Pinpoint the cell where the given text exists, returning its [x, y] midpoint coordinate. 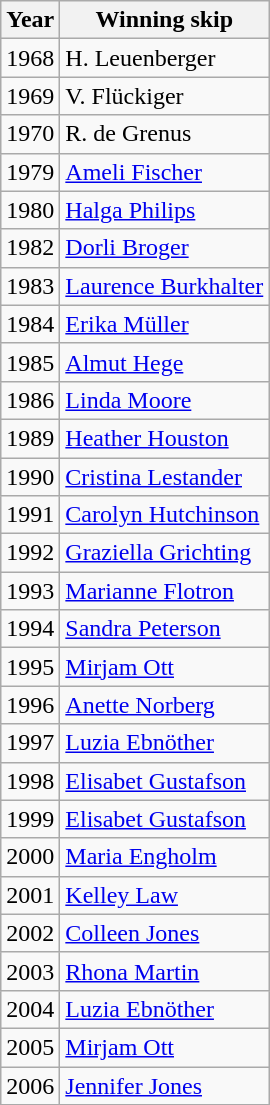
Rhona Martin [164, 971]
1980 [30, 210]
2005 [30, 1047]
1984 [30, 324]
Graziella Grichting [164, 553]
Year [30, 20]
1990 [30, 477]
2002 [30, 933]
1992 [30, 553]
Laurence Burkhalter [164, 286]
Sandra Peterson [164, 629]
2004 [30, 1009]
Kelley Law [164, 895]
Linda Moore [164, 400]
Maria Engholm [164, 857]
H. Leuenberger [164, 58]
1982 [30, 248]
Dorli Broger [164, 248]
1993 [30, 591]
1999 [30, 819]
1986 [30, 400]
1969 [30, 96]
1989 [30, 438]
1997 [30, 743]
1983 [30, 286]
Marianne Flotron [164, 591]
R. de Grenus [164, 134]
Ameli Fischer [164, 172]
Carolyn Hutchinson [164, 515]
2006 [30, 1085]
2001 [30, 895]
2003 [30, 971]
Winning skip [164, 20]
Almut Hege [164, 362]
1979 [30, 172]
1998 [30, 781]
Jennifer Jones [164, 1085]
Cristina Lestander [164, 477]
Colleen Jones [164, 933]
1996 [30, 705]
Anette Norberg [164, 705]
1968 [30, 58]
2000 [30, 857]
1991 [30, 515]
1995 [30, 667]
1985 [30, 362]
1970 [30, 134]
Erika Müller [164, 324]
1994 [30, 629]
V. Flückiger [164, 96]
Heather Houston [164, 438]
Halga Philips [164, 210]
